Scan for the cell matching the given text and deliver its (x, y) coordinate at center. 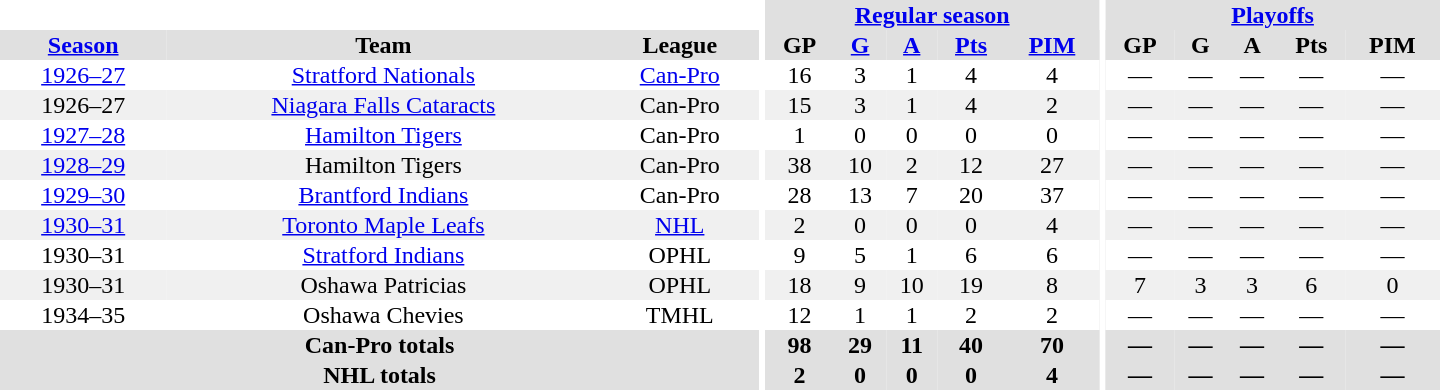
Oshawa Chevies (383, 315)
Playoffs (1272, 15)
20 (972, 195)
NHL (680, 225)
Toronto Maple Leafs (383, 225)
Season (83, 45)
38 (800, 165)
1927–28 (83, 135)
Stratford Indians (383, 255)
13 (860, 195)
Regular season (932, 15)
18 (800, 285)
27 (1052, 165)
19 (972, 285)
NHL totals (380, 375)
70 (1052, 345)
1928–29 (83, 165)
29 (860, 345)
Brantford Indians (383, 195)
Stratford Nationals (383, 75)
League (680, 45)
Niagara Falls Cataracts (383, 105)
11 (912, 345)
1934–35 (83, 315)
16 (800, 75)
98 (800, 345)
Can-Pro totals (380, 345)
40 (972, 345)
1929–30 (83, 195)
15 (800, 105)
37 (1052, 195)
TMHL (680, 315)
5 (860, 255)
Oshawa Patricias (383, 285)
28 (800, 195)
Team (383, 45)
8 (1052, 285)
